Locate the cell with the specified text and output its [X, Y] center coordinate. 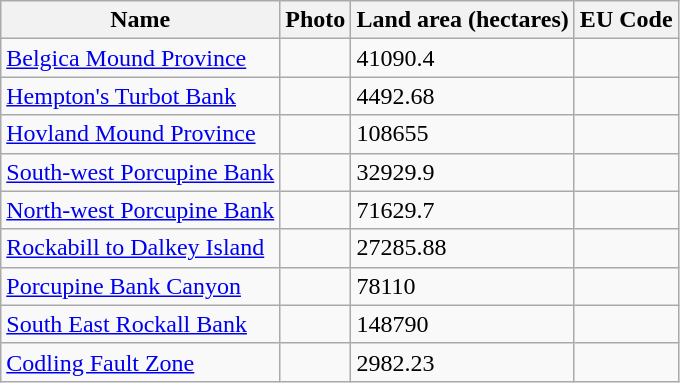
Hovland Mound Province [140, 134]
2982.23 [462, 362]
78110 [462, 286]
Rockabill to Dalkey Island [140, 248]
41090.4 [462, 58]
Hempton's Turbot Bank [140, 96]
Photo [316, 20]
Codling Fault Zone [140, 362]
EU Code [626, 20]
108655 [462, 134]
South-west Porcupine Bank [140, 172]
148790 [462, 324]
South East Rockall Bank [140, 324]
Belgica Mound Province [140, 58]
North-west Porcupine Bank [140, 210]
Land area (hectares) [462, 20]
27285.88 [462, 248]
71629.7 [462, 210]
32929.9 [462, 172]
Porcupine Bank Canyon [140, 286]
4492.68 [462, 96]
Name [140, 20]
